Detect which cell encompasses the target text, then output its [x, y] center coordinate. 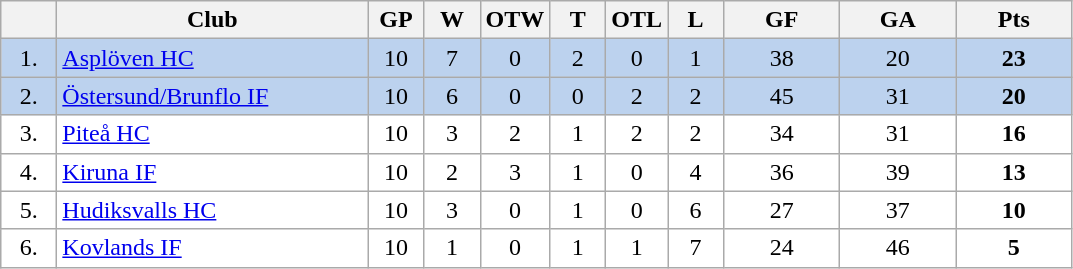
38 [782, 58]
Kiruna IF [212, 172]
GA [898, 20]
Piteå HC [212, 134]
1. [29, 58]
39 [898, 172]
5. [29, 210]
L [696, 20]
Hudiksvalls HC [212, 210]
13 [1014, 172]
OTL [637, 20]
GF [782, 20]
OTW [515, 20]
Club [212, 20]
Pts [1014, 20]
24 [782, 248]
GP [396, 20]
W [452, 20]
27 [782, 210]
Östersund/Brunflo IF [212, 96]
5 [1014, 248]
45 [782, 96]
4. [29, 172]
37 [898, 210]
2. [29, 96]
36 [782, 172]
Kovlands IF [212, 248]
23 [1014, 58]
Asplöven HC [212, 58]
16 [1014, 134]
34 [782, 134]
6. [29, 248]
46 [898, 248]
3. [29, 134]
4 [696, 172]
T [578, 20]
